Scan for the cell matching the given text and deliver its [x, y] coordinate at center. 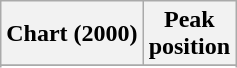
Chart (2000) [72, 34]
Peakposition [189, 34]
